Locate the cell with the specified text and output its (x, y) center coordinate. 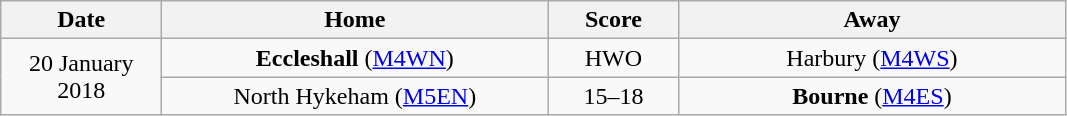
North Hykeham (M5EN) (355, 96)
20 January 2018 (82, 77)
Away (872, 20)
Home (355, 20)
Date (82, 20)
Harbury (M4WS) (872, 58)
HWO (614, 58)
Eccleshall (M4WN) (355, 58)
Score (614, 20)
15–18 (614, 96)
Bourne (M4ES) (872, 96)
